Return [x, y] of the center of cell containing provided text 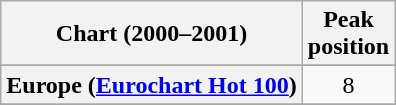
Peakposition [348, 34]
8 [348, 85]
Europe (Eurochart Hot 100) [152, 85]
Chart (2000–2001) [152, 34]
